Pinpoint the cell where the given text exists, returning its [x, y] midpoint coordinate. 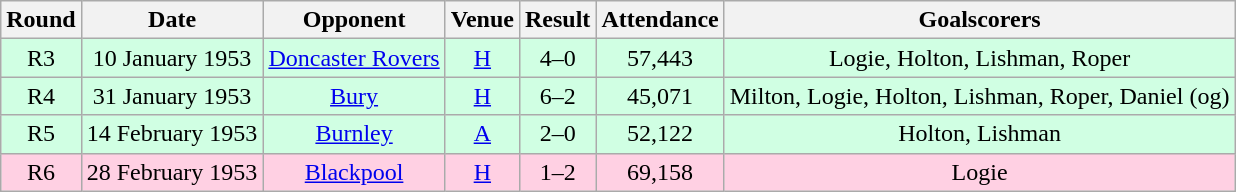
1–2 [557, 172]
A [482, 134]
6–2 [557, 96]
Opponent [354, 20]
R5 [41, 134]
Bury [354, 96]
Blackpool [354, 172]
Milton, Logie, Holton, Lishman, Roper, Daniel (og) [980, 96]
Result [557, 20]
R3 [41, 58]
69,158 [660, 172]
28 February 1953 [172, 172]
Logie [980, 172]
31 January 1953 [172, 96]
Holton, Lishman [980, 134]
Date [172, 20]
R6 [41, 172]
52,122 [660, 134]
Doncaster Rovers [354, 58]
4–0 [557, 58]
57,443 [660, 58]
Venue [482, 20]
Burnley [354, 134]
R4 [41, 96]
2–0 [557, 134]
Round [41, 20]
Attendance [660, 20]
45,071 [660, 96]
10 January 1953 [172, 58]
Logie, Holton, Lishman, Roper [980, 58]
Goalscorers [980, 20]
14 February 1953 [172, 134]
